Find where the given text appears and provide that cell's center as [X, Y] coordinate. 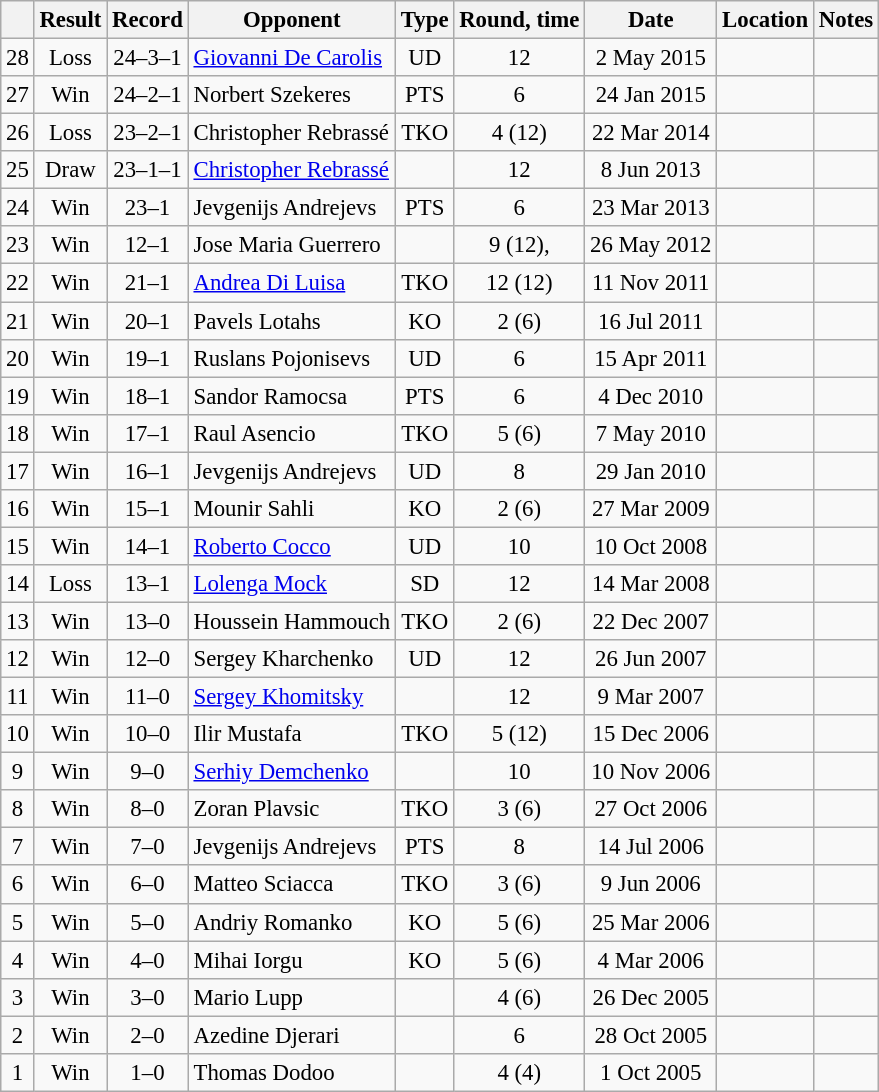
Notes [846, 20]
17 [18, 471]
18–1 [148, 396]
14 [18, 584]
1–0 [148, 1073]
Date [651, 20]
7 [18, 847]
24–2–1 [148, 95]
13 [18, 621]
4 [18, 960]
24 [18, 208]
24–3–1 [148, 58]
14–1 [148, 546]
9 Jun 2006 [651, 885]
5 (12) [520, 734]
9 Mar 2007 [651, 697]
27 [18, 95]
14 Jul 2006 [651, 847]
28 [18, 58]
1 Oct 2005 [651, 1073]
10 Oct 2008 [651, 546]
Sergey Khomitsky [292, 697]
8 Jun 2013 [651, 170]
27 Oct 2006 [651, 809]
15 Dec 2006 [651, 734]
22 Dec 2007 [651, 621]
25 [18, 170]
5–0 [148, 922]
Houssein Hammouch [292, 621]
26 May 2012 [651, 245]
9–0 [148, 772]
Giovanni De Carolis [292, 58]
Andrea Di Luisa [292, 283]
Draw [70, 170]
2 [18, 1035]
11–0 [148, 697]
23–1 [148, 208]
Location [766, 20]
4 (4) [520, 1073]
Sandor Ramocsa [292, 396]
Azedine Djerari [292, 1035]
6–0 [148, 885]
22 Mar 2014 [651, 133]
10 Nov 2006 [651, 772]
23–1–1 [148, 170]
Sergey Kharchenko [292, 659]
Ilir Mustafa [292, 734]
Round, time [520, 20]
14 Mar 2008 [651, 584]
3 [18, 997]
4 (6) [520, 997]
26 [18, 133]
7 May 2010 [651, 433]
3–0 [148, 997]
Zoran Plavsic [292, 809]
5 [18, 922]
19–1 [148, 358]
4 Mar 2006 [651, 960]
16–1 [148, 471]
Jose Maria Guerrero [292, 245]
20 [18, 358]
16 Jul 2011 [651, 321]
7–0 [148, 847]
Lolenga Mock [292, 584]
2–0 [148, 1035]
Mihai Iorgu [292, 960]
12 (12) [520, 283]
26 Jun 2007 [651, 659]
15 [18, 546]
Raul Asencio [292, 433]
Matteo Sciacca [292, 885]
Ruslans Pojonisevs [292, 358]
18 [18, 433]
Type [425, 20]
24 Jan 2015 [651, 95]
Record [148, 20]
SD [425, 584]
29 Jan 2010 [651, 471]
27 Mar 2009 [651, 509]
16 [18, 509]
23 [18, 245]
21 [18, 321]
9 (12), [520, 245]
10–0 [148, 734]
9 [18, 772]
28 Oct 2005 [651, 1035]
Mounir Sahli [292, 509]
Roberto Cocco [292, 546]
Andriy Romanko [292, 922]
13–1 [148, 584]
12–1 [148, 245]
2 May 2015 [651, 58]
12–0 [148, 659]
4 (12) [520, 133]
Mario Lupp [292, 997]
11 [18, 697]
26 Dec 2005 [651, 997]
15 Apr 2011 [651, 358]
4–0 [148, 960]
Opponent [292, 20]
13–0 [148, 621]
Thomas Dodoo [292, 1073]
21–1 [148, 283]
19 [18, 396]
22 [18, 283]
20–1 [148, 321]
15–1 [148, 509]
Pavels Lotahs [292, 321]
17–1 [148, 433]
11 Nov 2011 [651, 283]
Serhiy Demchenko [292, 772]
23 Mar 2013 [651, 208]
8–0 [148, 809]
25 Mar 2006 [651, 922]
Result [70, 20]
1 [18, 1073]
Norbert Szekeres [292, 95]
4 Dec 2010 [651, 396]
23–2–1 [148, 133]
